Search for the cell housing the specified text and yield its (X, Y) center coordinate. 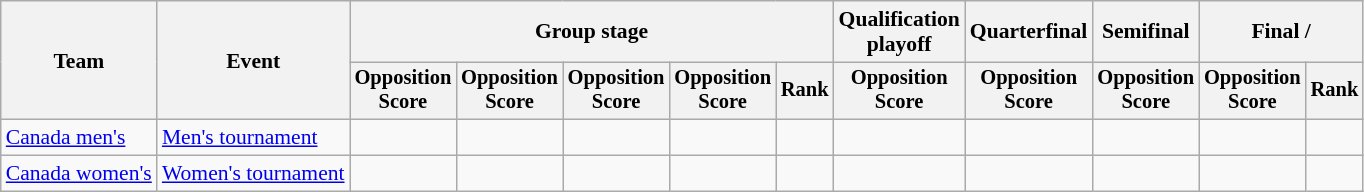
Canada women's (79, 174)
Women's tournament (254, 174)
Team (79, 60)
Qualificationplayoff (900, 32)
Group stage (592, 32)
Men's tournament (254, 138)
Canada men's (79, 138)
Quarterfinal (1029, 32)
Final / (1281, 32)
Semifinal (1146, 32)
Event (254, 60)
